Extract the (X, Y) coordinate from the center of the cell holding the provided text.  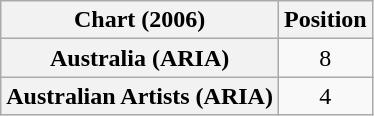
Australian Artists (ARIA) (140, 96)
8 (325, 58)
Australia (ARIA) (140, 58)
4 (325, 96)
Position (325, 20)
Chart (2006) (140, 20)
